Return the [X, Y] coordinate for the center point of the cell that contains the specified text.  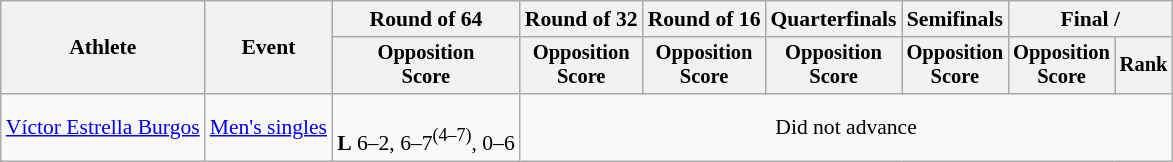
Rank [1144, 66]
Event [268, 48]
Round of 32 [582, 19]
Round of 16 [704, 19]
Quarterfinals [834, 19]
Semifinals [956, 19]
Athlete [103, 48]
L 6–2, 6–7(4–7), 0–6 [426, 128]
Men's singles [268, 128]
Final / [1090, 19]
Víctor Estrella Burgos [103, 128]
Round of 64 [426, 19]
Did not advance [846, 128]
